Output the (x, y) coordinate of the center of the cell containing the given text.  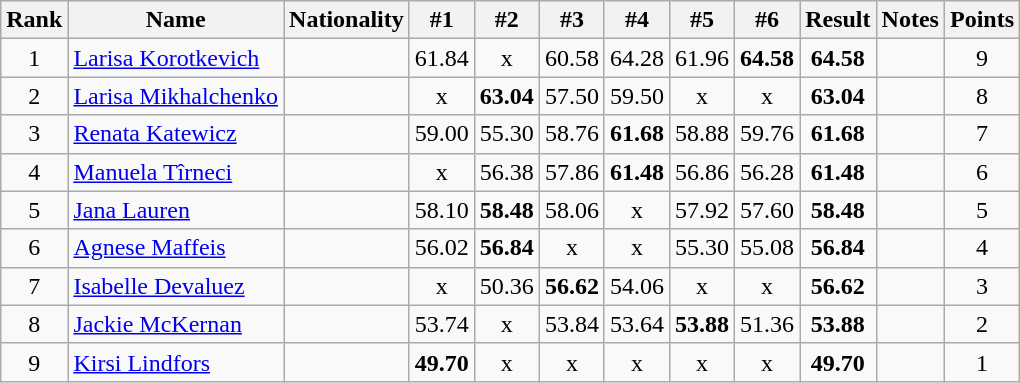
56.86 (702, 172)
#4 (636, 20)
58.10 (442, 210)
56.02 (442, 248)
53.84 (572, 324)
Points (982, 20)
51.36 (768, 324)
Kirsi Lindfors (176, 362)
Result (838, 20)
Isabelle Devaluez (176, 286)
Notes (910, 20)
50.36 (506, 286)
Manuela Tîrneci (176, 172)
60.58 (572, 58)
64.28 (636, 58)
54.06 (636, 286)
#3 (572, 20)
Larisa Korotkevich (176, 58)
55.08 (768, 248)
58.06 (572, 210)
Jackie McKernan (176, 324)
53.64 (636, 324)
59.00 (442, 134)
56.28 (768, 172)
56.38 (506, 172)
59.50 (636, 96)
61.84 (442, 58)
Name (176, 20)
#1 (442, 20)
Nationality (347, 20)
58.76 (572, 134)
53.74 (442, 324)
61.96 (702, 58)
Jana Lauren (176, 210)
#2 (506, 20)
Renata Katewicz (176, 134)
59.76 (768, 134)
57.86 (572, 172)
57.50 (572, 96)
Rank (34, 20)
#6 (768, 20)
Agnese Maffeis (176, 248)
57.92 (702, 210)
57.60 (768, 210)
#5 (702, 20)
Larisa Mikhalchenko (176, 96)
58.88 (702, 134)
